Pinpoint the cell where the given text exists, returning its (x, y) midpoint coordinate. 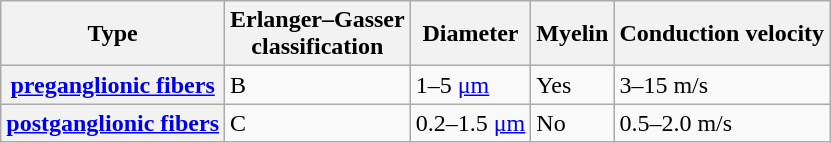
Diameter (470, 34)
0.5–2.0 m/s (722, 123)
preganglionic fibers (113, 85)
0.2–1.5 μm (470, 123)
Conduction velocity (722, 34)
Myelin (572, 34)
postganglionic fibers (113, 123)
C (318, 123)
B (318, 85)
1–5 μm (470, 85)
No (572, 123)
3–15 m/s (722, 85)
Type (113, 34)
Yes (572, 85)
Erlanger–Gasser classification (318, 34)
